From the cell containing the given text, extract its center point as [X, Y] coordinate. 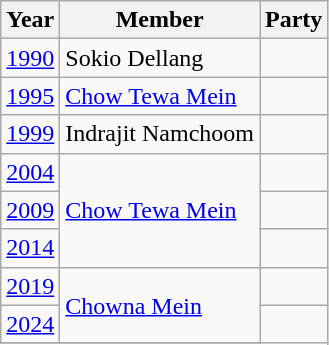
2019 [30, 286]
2009 [30, 210]
2014 [30, 248]
2004 [30, 172]
Indrajit Namchoom [160, 134]
Party [294, 20]
Member [160, 20]
Chowna Mein [160, 305]
2024 [30, 324]
1990 [30, 58]
1999 [30, 134]
Year [30, 20]
Sokio Dellang [160, 58]
1995 [30, 96]
